Return the (x, y) coordinate for the center point of the cell that contains the specified text.  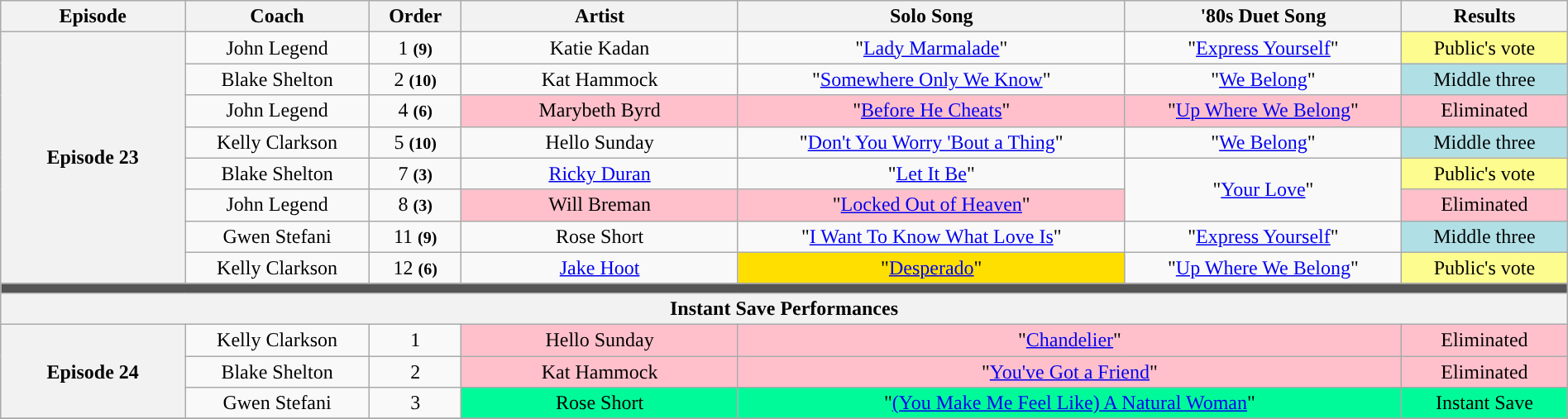
Will Breman (600, 205)
"Your Love" (1263, 189)
Solo Song (931, 17)
Ricky Duran (600, 174)
Episode (93, 17)
2 (415, 371)
1 (9) (415, 48)
12 (6) (415, 268)
4 (6) (415, 111)
Instant Save Performances (784, 308)
"Desperado" (931, 268)
Katie Kadan (600, 48)
'80s Duet Song (1263, 17)
Episode 23 (93, 158)
"Locked Out of Heaven" (931, 205)
"Let It Be" (931, 174)
3 (415, 403)
"Lady Marmalade" (931, 48)
1 (415, 340)
5 (10) (415, 142)
"You've Got a Friend" (1069, 371)
"Somewhere Only We Know" (931, 79)
Marybeth Byrd (600, 111)
"Don't You Worry 'Bout a Thing" (931, 142)
"Before He Cheats" (931, 111)
8 (3) (415, 205)
Jake Hoot (600, 268)
"Chandelier" (1069, 340)
Instant Save (1485, 403)
11 (9) (415, 236)
Episode 24 (93, 371)
7 (3) (415, 174)
Results (1485, 17)
Order (415, 17)
2 (10) (415, 79)
Coach (278, 17)
"I Want To Know What Love Is" (931, 236)
Artist (600, 17)
"(You Make Me Feel Like) A Natural Woman" (1069, 403)
